For the text-containing cell, return its midpoint in [X, Y] coordinate format. 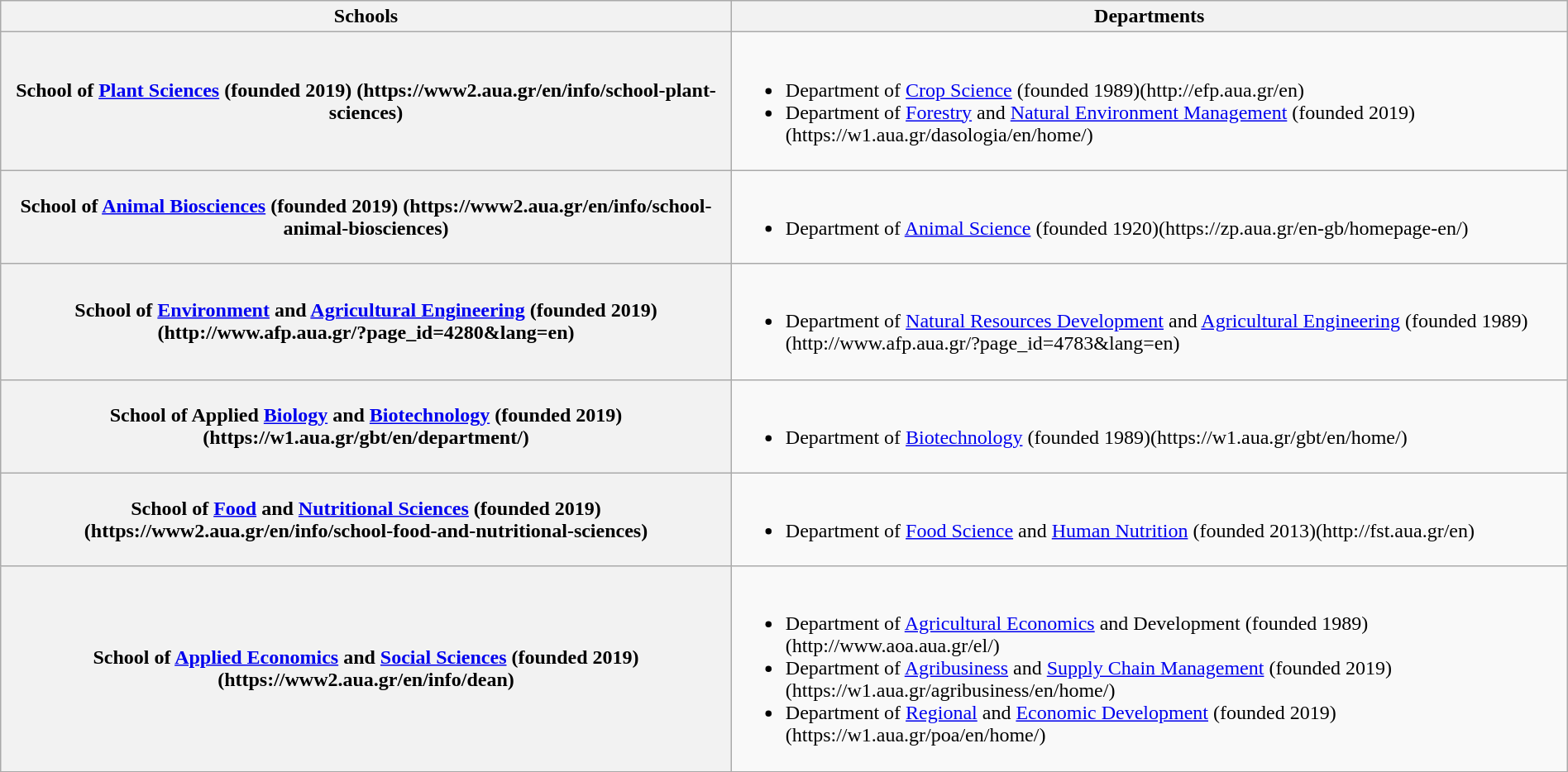
Department of Natural Resources Development and Agricultural Engineering (founded 1989)(http://www.afp.aua.gr/?page_id=4783&lang=en) [1150, 322]
School of Plant Sciences (founded 2019) (https://www2.aua.gr/en/info/school-plant-sciences) [366, 101]
Department of Food Science and Human Nutrition (founded 2013)(http://fst.aua.gr/en) [1150, 519]
Schools [366, 17]
Department of Biotechnology (founded 1989)(https://w1.aua.gr/gbt/en/home/) [1150, 427]
Departments [1150, 17]
School of Food and Nutritional Sciences (founded 2019) (https://www2.aua.gr/en/info/school-food-and-nutritional-sciences) [366, 519]
Department of Animal Science (founded 1920)(https://zp.aua.gr/en-gb/homepage-en/) [1150, 217]
School of Applied Economics and Social Sciences (founded 2019) (https://www2.aua.gr/en/info/dean) [366, 669]
School of Animal Biosciences (founded 2019) (https://www2.aua.gr/en/info/school-animal-biosciences) [366, 217]
School of Environment and Agricultural Engineering (founded 2019) (http://www.afp.aua.gr/?page_id=4280&lang=en) [366, 322]
School of Applied Biology and Biotechnology (founded 2019) (https://w1.aua.gr/gbt/en/department/) [366, 427]
